For the text-containing cell, return its midpoint in [x, y] coordinate format. 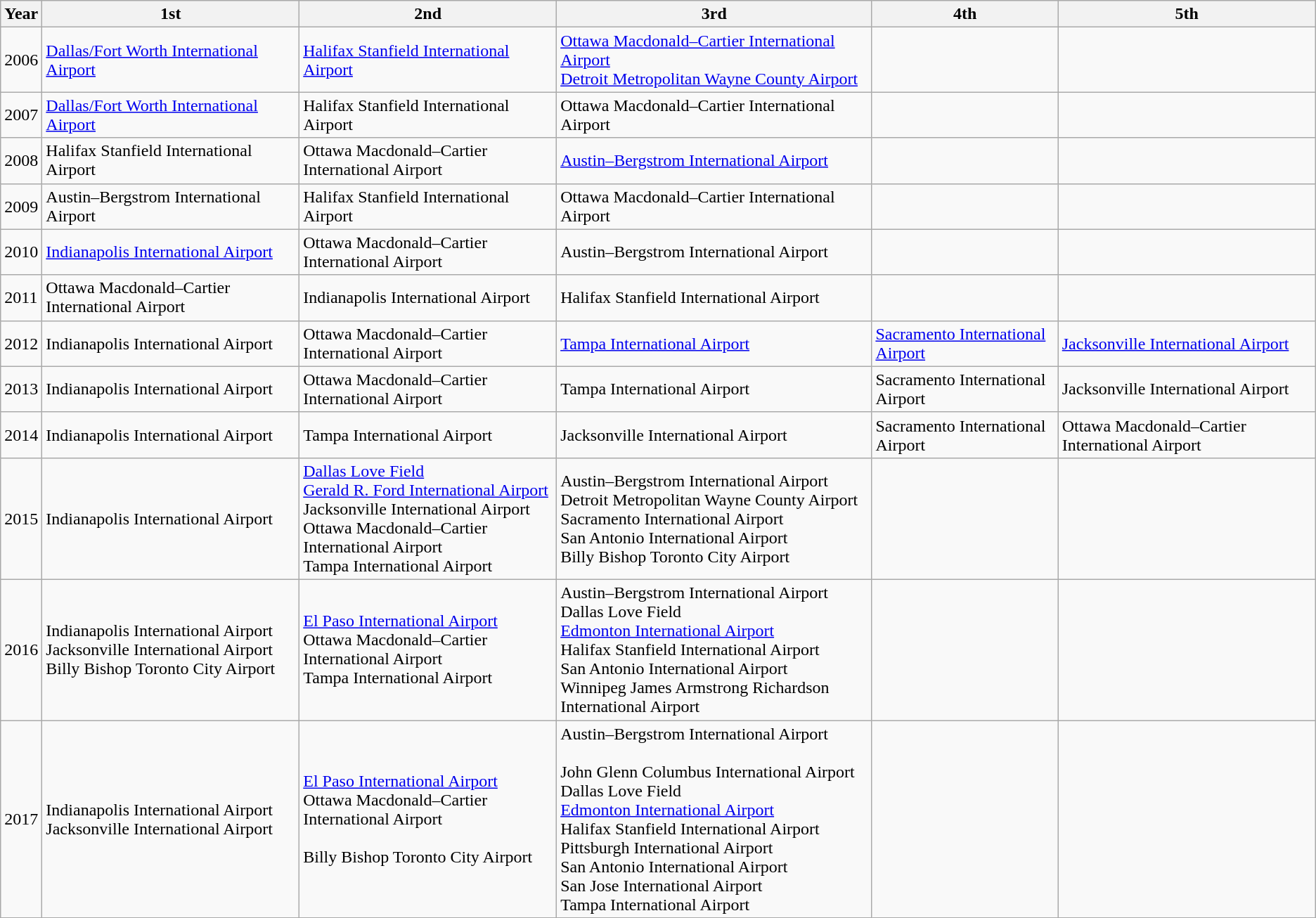
2015 [21, 519]
5th [1187, 14]
2013 [21, 389]
4th [965, 14]
2008 [21, 160]
El Paso International Airport Ottawa Macdonald–Cartier International Airport Billy Bishop Toronto City Airport [428, 818]
Indianapolis International Airport Jacksonville International Airport Billy Bishop Toronto City Airport [171, 649]
El Paso International Airport Ottawa Macdonald–Cartier International Airport Tampa International Airport [428, 649]
1st [171, 14]
2010 [21, 252]
2011 [21, 298]
2012 [21, 343]
2nd [428, 14]
2017 [21, 818]
3rd [714, 14]
2009 [21, 207]
Indianapolis International Airport Jacksonville International Airport [171, 818]
2006 [21, 60]
2007 [21, 115]
Year [21, 14]
2016 [21, 649]
2014 [21, 434]
Ottawa Macdonald–Cartier International Airport Detroit Metropolitan Wayne County Airport [714, 60]
